Return (x, y) of the center of cell containing provided text 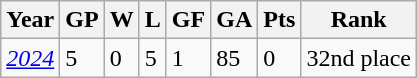
GA (234, 20)
W (122, 20)
2024 (30, 58)
L (152, 20)
32nd place (359, 58)
GF (188, 20)
85 (234, 58)
Pts (280, 20)
Rank (359, 20)
Year (30, 20)
1 (188, 58)
GP (82, 20)
